Locate the cell with the specified text and output its [X, Y] center coordinate. 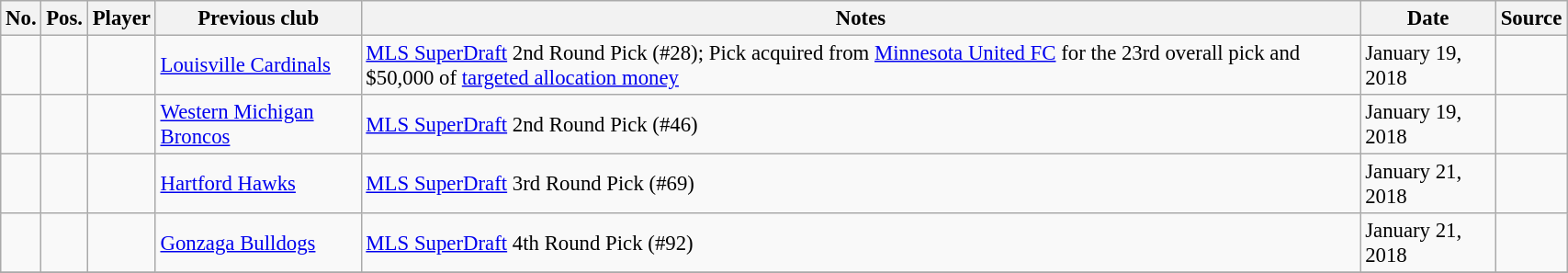
Gonzaga Bulldogs [258, 243]
MLS SuperDraft 2nd Round Pick (#28); Pick acquired from Minnesota United FC for the 23rd overall pick and $50,000 of targeted allocation money [861, 66]
Date [1428, 18]
MLS SuperDraft 2nd Round Pick (#46) [861, 125]
Source [1530, 18]
Western Michigan Broncos [258, 125]
MLS SuperDraft 3rd Round Pick (#69) [861, 184]
Hartford Hawks [258, 184]
MLS SuperDraft 4th Round Pick (#92) [861, 243]
Louisville Cardinals [258, 66]
Player [121, 18]
Previous club [258, 18]
Pos. [64, 18]
Notes [861, 18]
No. [21, 18]
